Locate the cell with the specified text and output its [x, y] center coordinate. 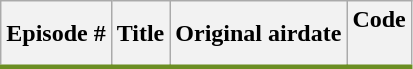
Episode # [56, 34]
Code [379, 34]
Original airdate [258, 34]
Title [140, 34]
